Identify which cell holds the provided text, then report its [x, y] central coordinate. 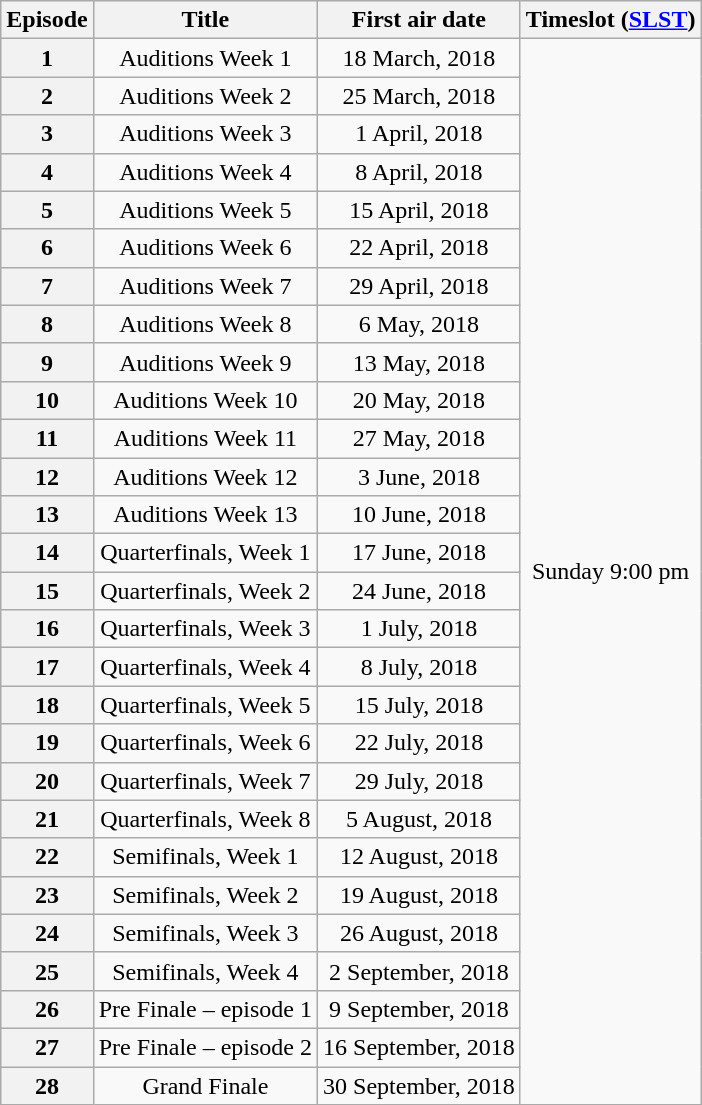
22 July, 2018 [420, 743]
15 [47, 591]
29 April, 2018 [420, 286]
22 April, 2018 [420, 248]
Timeslot (SLST) [610, 20]
25 [47, 971]
Quarterfinals, Week 5 [205, 705]
Quarterfinals, Week 4 [205, 667]
17 [47, 667]
12 [47, 477]
14 [47, 553]
27 May, 2018 [420, 438]
10 [47, 400]
Semifinals, Week 4 [205, 971]
Semifinals, Week 3 [205, 933]
Pre Finale – episode 1 [205, 1009]
Auditions Week 5 [205, 210]
3 [47, 134]
6 [47, 248]
9 September, 2018 [420, 1009]
8 [47, 324]
11 [47, 438]
19 August, 2018 [420, 895]
5 [47, 210]
Auditions Week 1 [205, 58]
1 July, 2018 [420, 629]
6 May, 2018 [420, 324]
Auditions Week 7 [205, 286]
26 August, 2018 [420, 933]
19 [47, 743]
Semifinals, Week 2 [205, 895]
20 [47, 781]
24 [47, 933]
8 July, 2018 [420, 667]
13 [47, 515]
9 [47, 362]
Quarterfinals, Week 2 [205, 591]
Auditions Week 12 [205, 477]
Auditions Week 6 [205, 248]
22 [47, 857]
18 March, 2018 [420, 58]
2 [47, 96]
Title [205, 20]
4 [47, 172]
5 August, 2018 [420, 819]
Sunday 9:00 pm [610, 572]
10 June, 2018 [420, 515]
Quarterfinals, Week 8 [205, 819]
Auditions Week 4 [205, 172]
Semifinals, Week 1 [205, 857]
18 [47, 705]
15 July, 2018 [420, 705]
Auditions Week 2 [205, 96]
8 April, 2018 [420, 172]
29 July, 2018 [420, 781]
Auditions Week 11 [205, 438]
Episode [47, 20]
20 May, 2018 [420, 400]
21 [47, 819]
Quarterfinals, Week 3 [205, 629]
Pre Finale – episode 2 [205, 1047]
27 [47, 1047]
1 [47, 58]
Quarterfinals, Week 1 [205, 553]
Quarterfinals, Week 6 [205, 743]
17 June, 2018 [420, 553]
25 March, 2018 [420, 96]
Grand Finale [205, 1085]
Quarterfinals, Week 7 [205, 781]
Auditions Week 13 [205, 515]
2 September, 2018 [420, 971]
24 June, 2018 [420, 591]
16 [47, 629]
1 April, 2018 [420, 134]
Auditions Week 8 [205, 324]
16 September, 2018 [420, 1047]
Auditions Week 10 [205, 400]
15 April, 2018 [420, 210]
12 August, 2018 [420, 857]
26 [47, 1009]
Auditions Week 9 [205, 362]
23 [47, 895]
13 May, 2018 [420, 362]
3 June, 2018 [420, 477]
7 [47, 286]
Auditions Week 3 [205, 134]
28 [47, 1085]
30 September, 2018 [420, 1085]
First air date [420, 20]
